Locate the cell with the specified text and output its [X, Y] center coordinate. 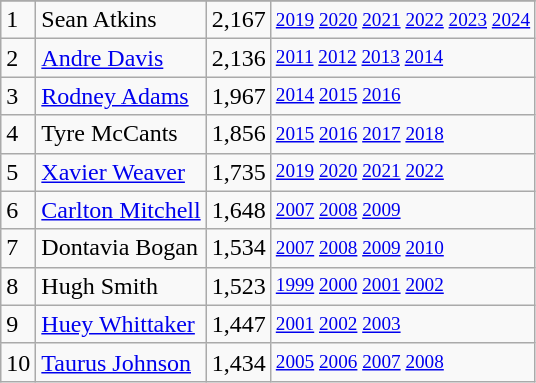
2,136 [238, 58]
1,434 [238, 362]
2019 2020 2021 2022 [403, 172]
8 [18, 286]
3 [18, 96]
2001 2002 2003 [403, 324]
Taurus Johnson [121, 362]
Hugh Smith [121, 286]
2,167 [238, 20]
Carlton Mitchell [121, 210]
7 [18, 248]
1,856 [238, 134]
10 [18, 362]
1,523 [238, 286]
2007 2008 2009 [403, 210]
1,447 [238, 324]
2007 2008 2009 2010 [403, 248]
2015 2016 2017 2018 [403, 134]
1 [18, 20]
1,648 [238, 210]
Andre Davis [121, 58]
2014 2015 2016 [403, 96]
Dontavia Bogan [121, 248]
4 [18, 134]
1,735 [238, 172]
2005 2006 2007 2008 [403, 362]
1,967 [238, 96]
Rodney Adams [121, 96]
Tyre McCants [121, 134]
5 [18, 172]
2019 2020 2021 2022 2023 2024 [403, 20]
Sean Atkins [121, 20]
1,534 [238, 248]
6 [18, 210]
Huey Whittaker [121, 324]
2011 2012 2013 2014 [403, 58]
1999 2000 2001 2002 [403, 286]
9 [18, 324]
Xavier Weaver [121, 172]
2 [18, 58]
